Locate the cell with the specified text and output its [x, y] center coordinate. 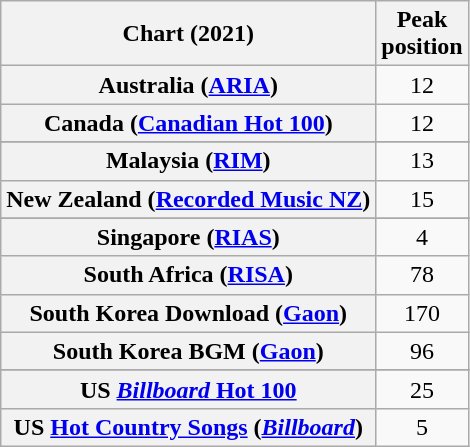
Peakposition [422, 34]
South Africa (RISA) [188, 275]
13 [422, 161]
78 [422, 275]
96 [422, 351]
5 [422, 427]
Canada (Canadian Hot 100) [188, 123]
US Billboard Hot 100 [188, 389]
4 [422, 237]
US Hot Country Songs (Billboard) [188, 427]
25 [422, 389]
Australia (ARIA) [188, 85]
South Korea BGM (Gaon) [188, 351]
New Zealand (Recorded Music NZ) [188, 199]
Chart (2021) [188, 34]
Malaysia (RIM) [188, 161]
170 [422, 313]
Singapore (RIAS) [188, 237]
South Korea Download (Gaon) [188, 313]
15 [422, 199]
